Search for the cell housing the specified text and yield its (X, Y) center coordinate. 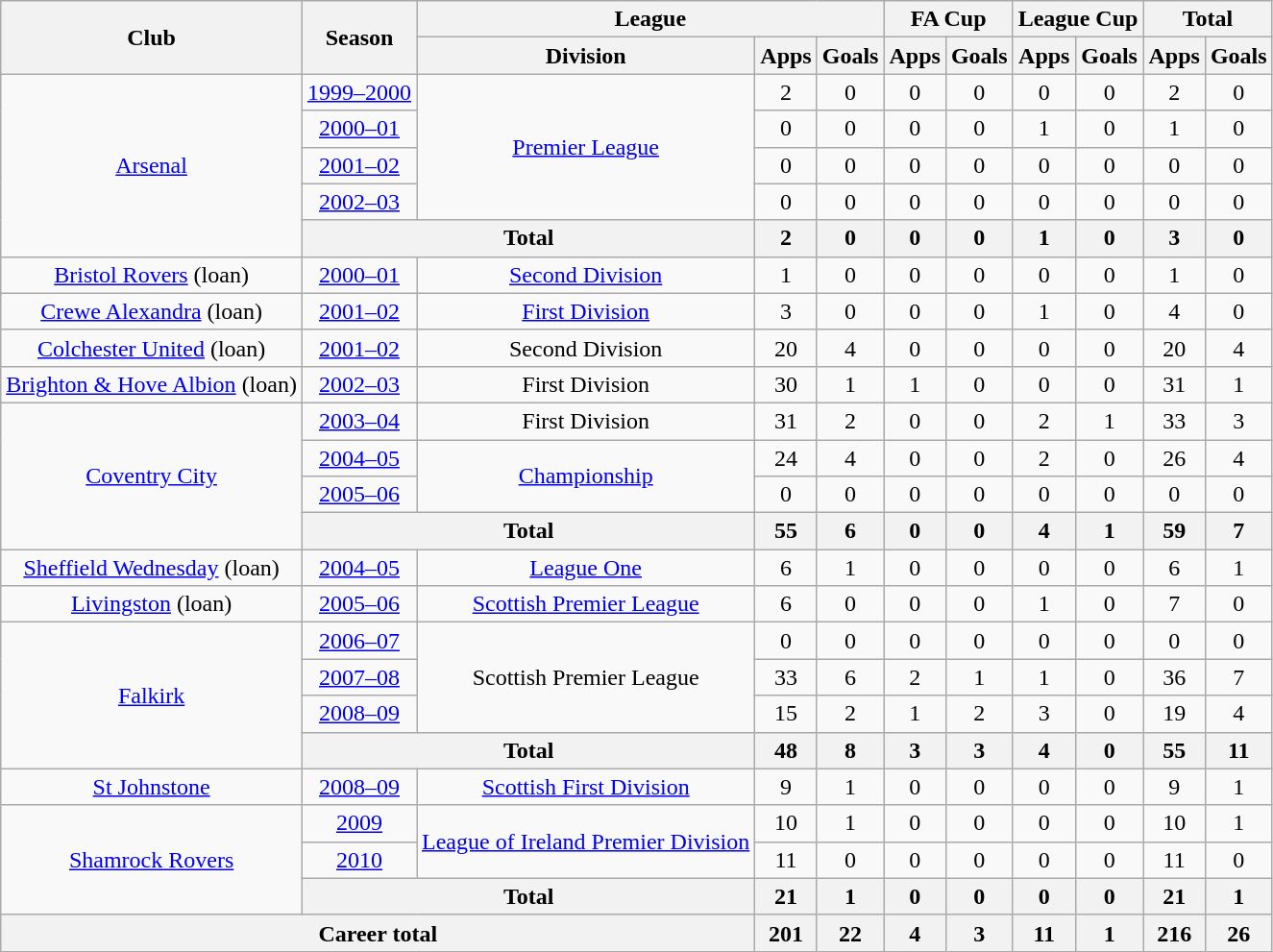
Livingston (loan) (152, 604)
1999–2000 (359, 92)
Season (359, 37)
Falkirk (152, 696)
FA Cup (948, 19)
19 (1174, 714)
League Cup (1078, 19)
Scottish First Division (586, 787)
Colchester United (loan) (152, 348)
36 (1174, 677)
League One (586, 568)
Bristol Rovers (loan) (152, 275)
Sheffield Wednesday (loan) (152, 568)
48 (786, 750)
Arsenal (152, 165)
30 (786, 384)
2007–08 (359, 677)
Club (152, 37)
8 (850, 750)
2009 (359, 823)
Coventry City (152, 476)
Premier League (586, 147)
216 (1174, 933)
2006–07 (359, 641)
Career total (379, 933)
Division (586, 56)
League of Ireland Premier Division (586, 842)
Shamrock Rovers (152, 860)
Crewe Alexandra (loan) (152, 311)
59 (1174, 531)
15 (786, 714)
22 (850, 933)
League (650, 19)
Brighton & Hove Albion (loan) (152, 384)
2003–04 (359, 421)
St Johnstone (152, 787)
201 (786, 933)
Championship (586, 476)
2010 (359, 860)
24 (786, 458)
